From the cell containing the given text, extract its center point as (X, Y) coordinate. 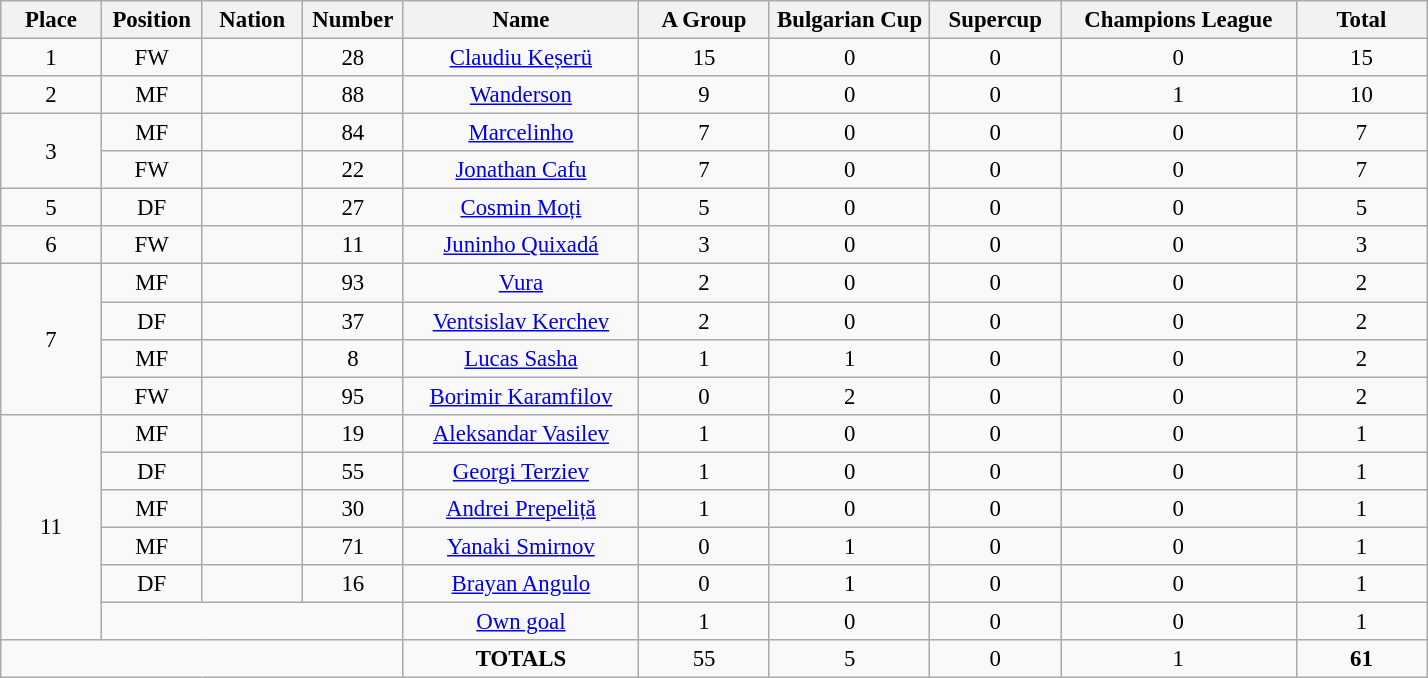
16 (354, 584)
37 (354, 321)
Yanaki Smirnov (521, 546)
Ventsislav Kerchev (521, 321)
Brayan Angulo (521, 584)
8 (354, 358)
Aleksandar Vasilev (521, 433)
Borimir Karamfilov (521, 396)
22 (354, 170)
71 (354, 546)
88 (354, 95)
9 (704, 95)
Own goal (521, 621)
19 (354, 433)
Bulgarian Cup (850, 20)
Lucas Sasha (521, 358)
Number (354, 20)
Claudiu Keșerü (521, 58)
Nation (252, 20)
Champions League (1178, 20)
Andrei Prepeliță (521, 509)
Marcelinho (521, 133)
84 (354, 133)
Jonathan Cafu (521, 170)
6 (52, 245)
Total (1362, 20)
Cosmin Moți (521, 208)
95 (354, 396)
10 (1362, 95)
Juninho Quixadá (521, 245)
A Group (704, 20)
28 (354, 58)
Supercup (996, 20)
27 (354, 208)
Georgi Terziev (521, 471)
Name (521, 20)
30 (354, 509)
93 (354, 283)
Position (152, 20)
Vura (521, 283)
61 (1362, 659)
Place (52, 20)
TOTALS (521, 659)
Wanderson (521, 95)
